Output the (x, y) coordinate of the center of the cell containing the given text.  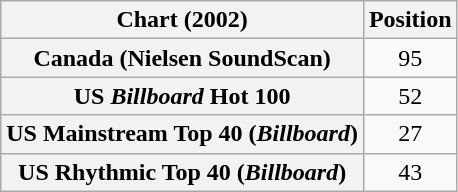
43 (410, 172)
US Billboard Hot 100 (182, 96)
Position (410, 20)
US Mainstream Top 40 (Billboard) (182, 134)
Chart (2002) (182, 20)
27 (410, 134)
95 (410, 58)
Canada (Nielsen SoundScan) (182, 58)
52 (410, 96)
US Rhythmic Top 40 (Billboard) (182, 172)
